Return [X, Y] of the center of cell containing provided text 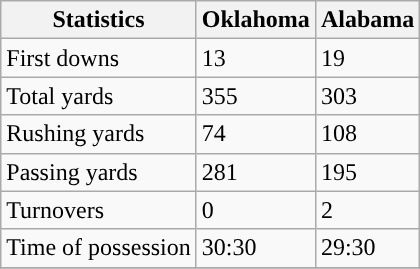
0 [256, 210]
Oklahoma [256, 20]
Time of possession [99, 248]
281 [256, 172]
First downs [99, 58]
Rushing yards [99, 134]
355 [256, 96]
Passing yards [99, 172]
74 [256, 134]
13 [256, 58]
19 [367, 58]
Statistics [99, 20]
195 [367, 172]
Alabama [367, 20]
303 [367, 96]
108 [367, 134]
29:30 [367, 248]
2 [367, 210]
30:30 [256, 248]
Turnovers [99, 210]
Total yards [99, 96]
